Search for the cell housing the specified text and yield its [X, Y] center coordinate. 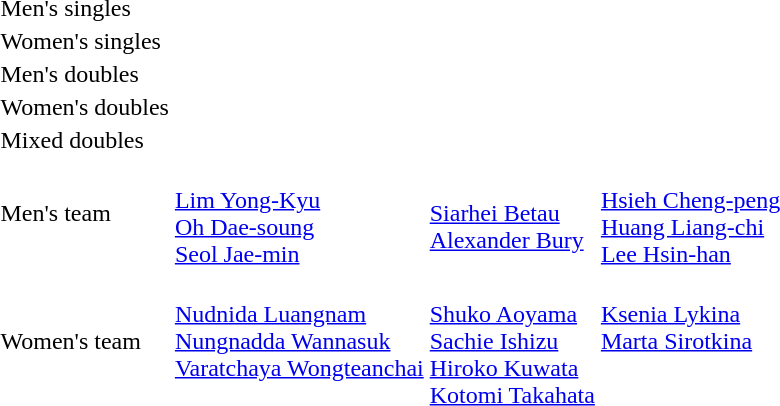
Siarhei BetauAlexander Bury [512, 214]
Lim Yong-KyuOh Dae-soungSeol Jae-min [299, 214]
